Return (x, y) of the center of cell containing provided text 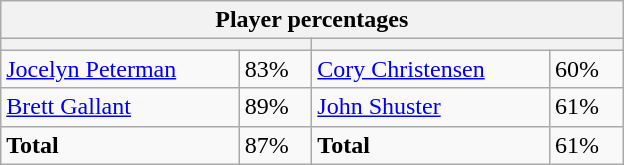
Brett Gallant (120, 107)
83% (276, 69)
87% (276, 145)
Cory Christensen (431, 69)
89% (276, 107)
John Shuster (431, 107)
60% (586, 69)
Player percentages (312, 20)
Jocelyn Peterman (120, 69)
